Search for the cell housing the specified text and yield its (x, y) center coordinate. 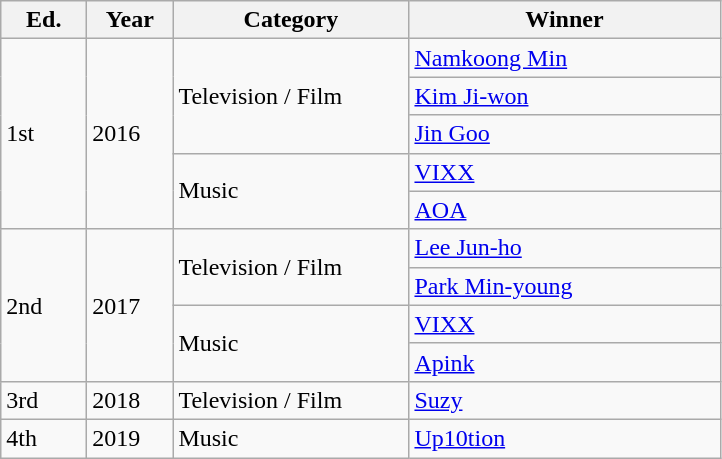
Category (291, 20)
Suzy (564, 400)
3rd (44, 400)
Year (130, 20)
Ed. (44, 20)
Jin Goo (564, 134)
2019 (130, 438)
Namkoong Min (564, 58)
AOA (564, 210)
Winner (564, 20)
Park Min-young (564, 286)
Apink (564, 362)
2016 (130, 134)
Kim Ji-won (564, 96)
2nd (44, 305)
4th (44, 438)
Lee Jun-ho (564, 248)
2017 (130, 305)
1st (44, 134)
2018 (130, 400)
Up10tion (564, 438)
